Identify which cell holds the provided text, then report its [x, y] central coordinate. 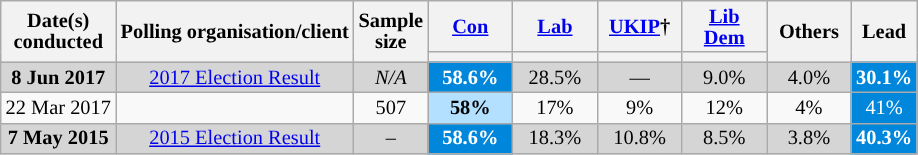
4% [810, 108]
12% [724, 108]
— [640, 78]
507 [391, 108]
22 Mar 2017 [58, 108]
Date(s)conducted [58, 30]
10.8% [640, 138]
58% [470, 108]
9% [640, 108]
3.8% [810, 138]
8 Jun 2017 [58, 78]
Lead [884, 30]
Others [810, 30]
Lib Dem [724, 26]
18.3% [556, 138]
30.1% [884, 78]
Samplesize [391, 30]
9.0% [724, 78]
N/A [391, 78]
2017 Election Result [235, 78]
17% [556, 108]
2015 Election Result [235, 138]
41% [884, 108]
UKIP† [640, 26]
28.5% [556, 78]
– [391, 138]
8.5% [724, 138]
40.3% [884, 138]
Polling organisation/client [235, 30]
Con [470, 26]
4.0% [810, 78]
Lab [556, 26]
7 May 2015 [58, 138]
